Provide the [X, Y] coordinate of the cell's center where the given text is located.  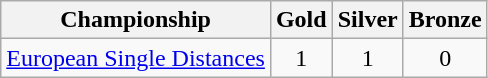
0 [445, 58]
Championship [136, 20]
Silver [368, 20]
Gold [301, 20]
European Single Distances [136, 58]
Bronze [445, 20]
